Return the [X, Y] coordinate for the center point of the cell that contains the specified text.  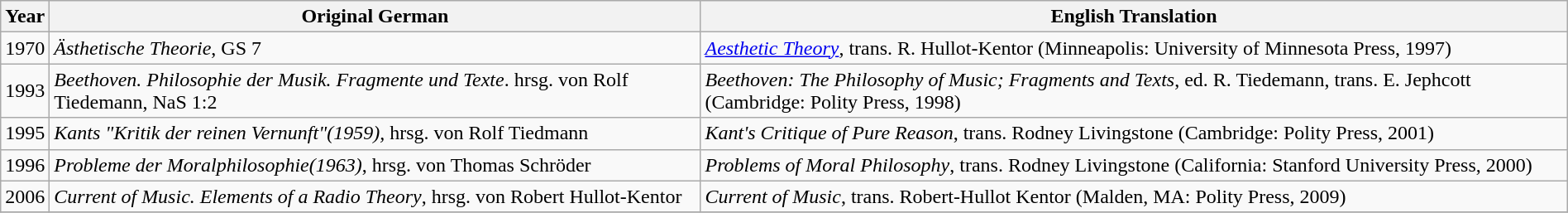
1993 [25, 91]
1996 [25, 165]
Year [25, 17]
Beethoven. Philosophie der Musik. Fragmente und Texte. hrsg. von Rolf Tiedemann, NaS 1:2 [375, 91]
English Translation [1134, 17]
Problems of Moral Philosophy, trans. Rodney Livingstone (California: Stanford University Press, 2000) [1134, 165]
Current of Music, trans. Robert-Hullot Kentor (Malden, MA: Polity Press, 2009) [1134, 196]
1970 [25, 48]
Probleme der Moralphilosophie(1963), hrsg. von Thomas Schröder [375, 165]
Kants "Kritik der reinen Vernunft"(1959), hrsg. von Rolf Tiedmann [375, 133]
Current of Music. Elements of a Radio Theory, hrsg. von Robert Hullot-Kentor [375, 196]
Aesthetic Theory, trans. R. Hullot-Kentor (Minneapolis: University of Minnesota Press, 1997) [1134, 48]
Beethoven: The Philosophy of Music; Fragments and Texts, ed. R. Tiedemann, trans. E. Jephcott (Cambridge: Polity Press, 1998) [1134, 91]
1995 [25, 133]
Original German [375, 17]
Kant's Critique of Pure Reason, trans. Rodney Livingstone (Cambridge: Polity Press, 2001) [1134, 133]
Ästhetische Theorie, GS 7 [375, 48]
2006 [25, 196]
